Search for the cell housing the specified text and yield its (x, y) center coordinate. 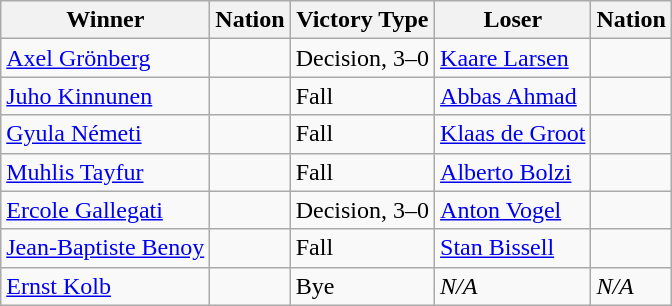
Loser (513, 20)
Victory Type (362, 20)
Jean-Baptiste Benoy (106, 248)
Bye (362, 286)
Winner (106, 20)
Stan Bissell (513, 248)
Anton Vogel (513, 210)
Abbas Ahmad (513, 96)
Gyula Németi (106, 134)
Ernst Kolb (106, 286)
Axel Grönberg (106, 58)
Ercole Gallegati (106, 210)
Kaare Larsen (513, 58)
Alberto Bolzi (513, 172)
Muhlis Tayfur (106, 172)
Juho Kinnunen (106, 96)
Klaas de Groot (513, 134)
